Identify which cell holds the provided text, then report its (x, y) central coordinate. 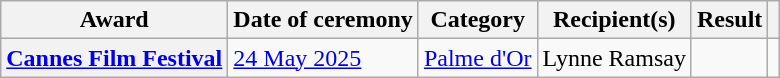
Cannes Film Festival (114, 58)
Category (478, 20)
Lynne Ramsay (614, 58)
24 May 2025 (324, 58)
Award (114, 20)
Result (729, 20)
Palme d'Or (478, 58)
Recipient(s) (614, 20)
Date of ceremony (324, 20)
